Return the [X, Y] coordinate for the center point of the cell that contains the specified text.  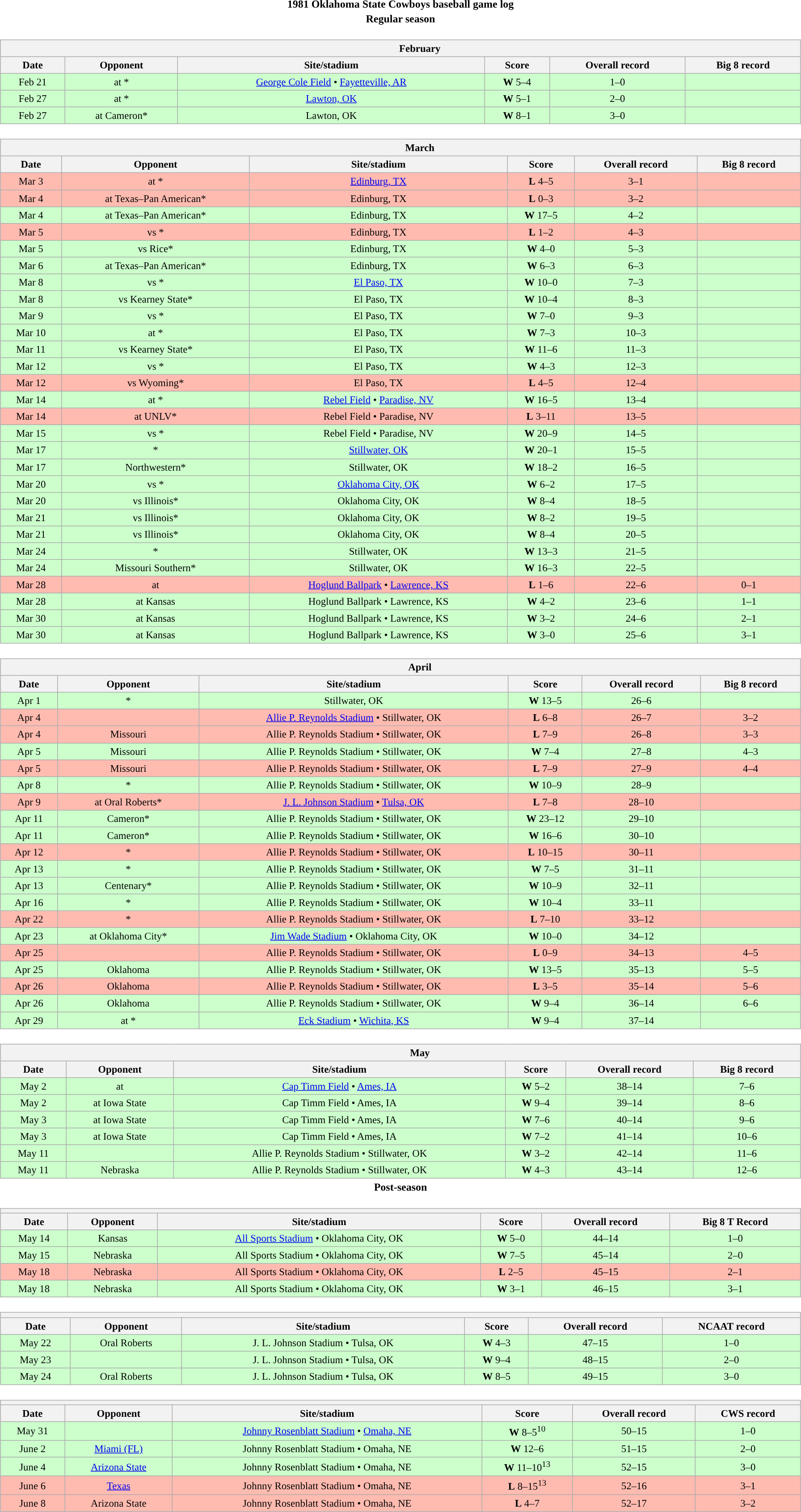
W 3–1 [511, 1289]
45–15 [605, 1272]
May 14 [34, 1238]
Big 8 T Record [735, 1221]
May 31 [33, 1431]
Mar 6 [31, 265]
June 8 [33, 1504]
W 18–2 [541, 467]
W 4–0 [541, 248]
June 6 [33, 1486]
42–14 [629, 1153]
25–6 [636, 635]
Apr 22 [29, 919]
15–5 [636, 450]
Jim Wade Stadium • Oklahoma City, OK [354, 936]
45–14 [605, 1255]
George Cole Field • Fayetteville, AR [332, 82]
34–12 [641, 936]
51–15 [634, 1449]
52–17 [634, 1504]
at UNLV* [156, 417]
13–4 [636, 400]
43–14 [629, 1170]
W 7–3 [541, 333]
52–15 [634, 1466]
Apr 9 [29, 802]
22–6 [636, 585]
27–8 [641, 751]
Mar 15 [31, 434]
4–4 [750, 768]
Northwestern* [156, 467]
17–5 [636, 484]
at Oklahoma City* [128, 936]
44–14 [605, 1238]
27–9 [641, 768]
50–15 [634, 1431]
L 6–8 [545, 718]
41–14 [629, 1137]
49–15 [595, 1376]
10–3 [636, 333]
May 15 [34, 1255]
W 7–2 [535, 1137]
9–3 [636, 316]
12–6 [746, 1170]
L 7–10 [545, 919]
28–10 [641, 802]
at Cameron* [121, 116]
8–3 [636, 299]
W 5–4 [517, 82]
L 7–8 [545, 802]
L 1–6 [541, 585]
Apr 1 [29, 701]
Mar 10 [31, 333]
33–12 [641, 919]
4–2 [636, 215]
12–3 [636, 366]
Kansas [113, 1238]
23–6 [636, 602]
10–6 [746, 1137]
52–16 [634, 1486]
39–14 [629, 1103]
7–3 [636, 282]
31–11 [641, 869]
13–5 [636, 417]
Centenary* [128, 886]
11–6 [746, 1153]
48–15 [595, 1360]
W 7–4 [545, 751]
W 8–2 [541, 518]
L 3–5 [545, 986]
W 8–5 [497, 1376]
vs Rice* [156, 248]
28–9 [641, 785]
30–10 [641, 835]
22–5 [636, 568]
24–6 [636, 618]
Mar 11 [31, 350]
26–8 [641, 734]
9–6 [746, 1120]
June 2 [33, 1449]
20–5 [636, 534]
26–7 [641, 718]
18–5 [636, 501]
W 6–3 [541, 265]
Apr 29 [29, 1020]
40–14 [629, 1120]
W 6–2 [541, 484]
Apr 8 [29, 785]
Texas [119, 1486]
Miami (FL) [119, 1449]
Apr 16 [29, 902]
W 20–1 [541, 450]
11–3 [636, 350]
W 3–0 [541, 635]
Apr 23 [29, 936]
March [400, 148]
5–5 [750, 970]
W 11–6 [541, 350]
4–5 [750, 953]
L 3–11 [541, 417]
1–1 [749, 602]
L 0–9 [545, 953]
Eck Stadium • Wichita, KS [354, 1020]
Missouri Southern* [156, 568]
NCAAT record [731, 1326]
0–1 [749, 585]
L 2–5 [511, 1272]
May 23 [36, 1360]
46–15 [605, 1289]
June 4 [33, 1466]
14–5 [636, 434]
37–14 [641, 1020]
L 1–2 [541, 232]
May [400, 1053]
W 5–2 [535, 1086]
W 8–1 [517, 116]
33–11 [641, 902]
W 16–5 [541, 400]
at Oral Roberts* [128, 802]
W 5–0 [511, 1238]
30–11 [641, 852]
3–3 [750, 734]
L 4–7 [527, 1504]
Feb 21 [33, 82]
32–11 [641, 886]
February [400, 48]
Mar 9 [31, 316]
Apr 12 [29, 852]
W 20–9 [541, 434]
5–6 [750, 986]
W 13–3 [541, 551]
Mar 3 [31, 181]
W 16–6 [545, 835]
W 23–12 [545, 818]
L 10–15 [545, 852]
W 7–0 [541, 316]
36–14 [641, 1003]
W 11–1013 [527, 1466]
6–3 [636, 265]
34–13 [641, 953]
W 12–6 [527, 1449]
CWS record [748, 1413]
W 4–2 [541, 602]
vs Wyoming* [156, 383]
W 16–3 [541, 568]
35–14 [641, 986]
6–6 [750, 1003]
38–14 [629, 1086]
W 5–1 [517, 99]
29–10 [641, 818]
26–6 [641, 701]
May 22 [36, 1343]
21–5 [636, 551]
35–13 [641, 970]
W 8–510 [527, 1431]
April [400, 667]
May 24 [36, 1376]
19–5 [636, 518]
L 0–3 [541, 198]
5–3 [636, 248]
W 7–6 [535, 1120]
16–5 [636, 467]
7–6 [746, 1086]
8–6 [746, 1103]
12–4 [636, 383]
W 17–5 [541, 215]
L 8–1513 [527, 1486]
47–15 [595, 1343]
